Find where the given text appears and provide that cell's center as [x, y] coordinate. 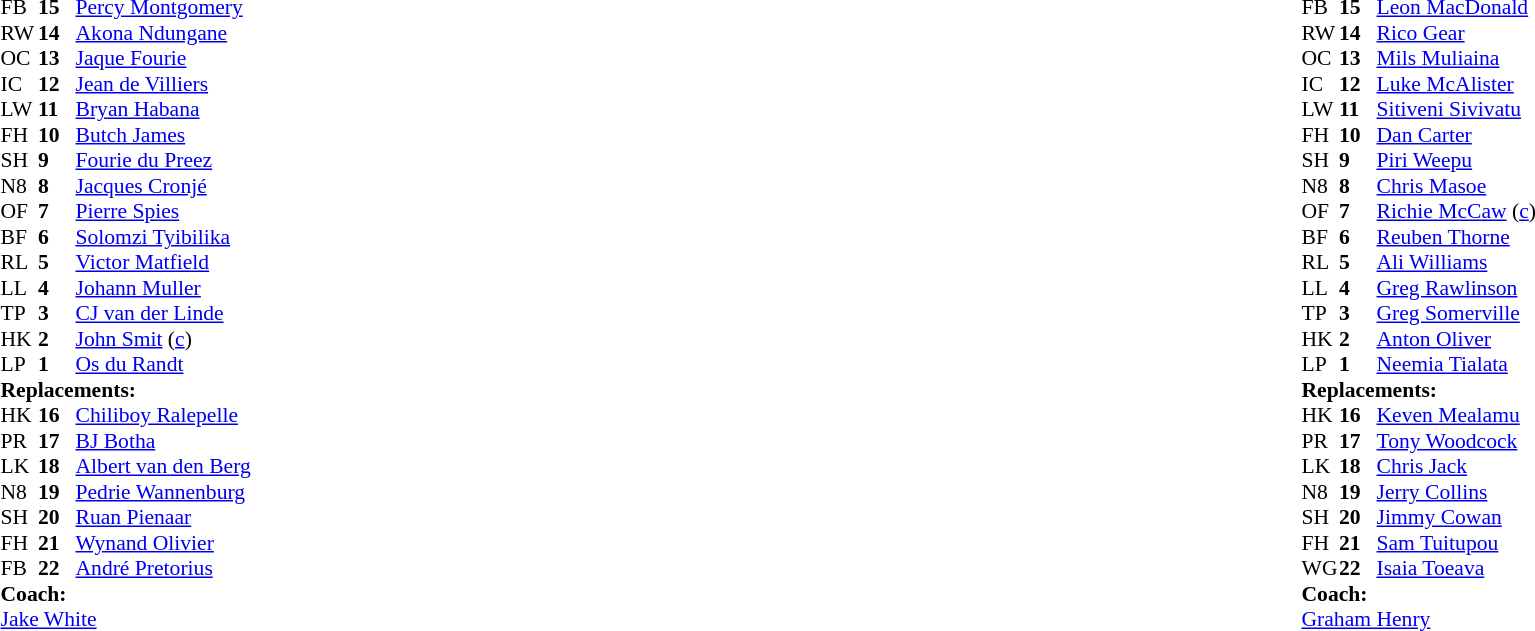
Akona Ndungane [164, 33]
John Smit (c) [164, 339]
CJ van der Linde [164, 313]
Ruan Pienaar [164, 517]
Jean de Villiers [164, 84]
Bryan Habana [164, 109]
Victor Matfield [164, 263]
Wynand Olivier [164, 543]
Coach: [125, 594]
Pierre Spies [164, 211]
BJ Botha [164, 441]
Butch James [164, 135]
Solomzi Tyibilika [164, 237]
Os du Randt [164, 365]
Johann Muller [164, 288]
Jacques Cronjé [164, 186]
Fourie du Preez [164, 161]
Pedrie Wannenburg [164, 492]
Albert van den Berg [164, 467]
André Pretorius [164, 569]
WG [1321, 569]
FB [19, 569]
Replacements: [125, 390]
Chiliboy Ralepelle [164, 415]
Jaque Fourie [164, 59]
